Return the [x, y] coordinate for the center point of the cell that contains the specified text.  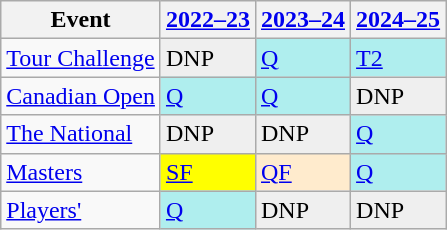
Masters [81, 172]
2022–23 [208, 20]
Tour Challenge [81, 58]
T2 [398, 58]
Players' [81, 210]
Canadian Open [81, 96]
Event [81, 20]
2024–25 [398, 20]
2023–24 [302, 20]
The National [81, 134]
QF [302, 172]
SF [208, 172]
